Scan for the cell matching the given text and deliver its [X, Y] coordinate at center. 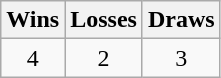
4 [33, 58]
3 [181, 58]
Wins [33, 20]
Losses [104, 20]
Draws [181, 20]
2 [104, 58]
